For the text-containing cell, return its midpoint in [X, Y] coordinate format. 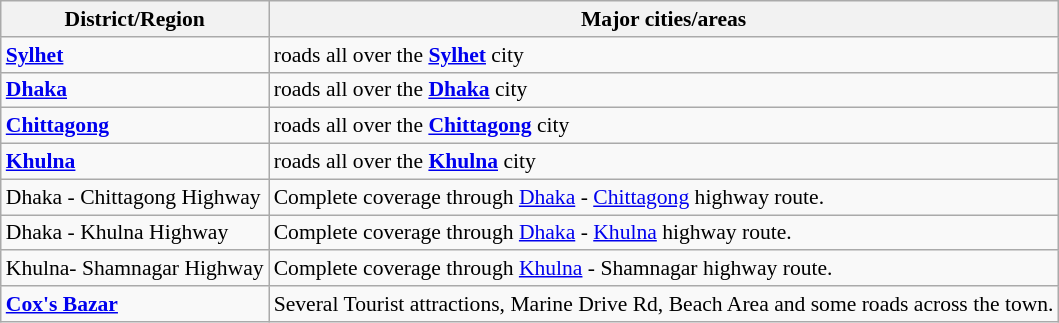
Sylhet [135, 55]
Dhaka - Khulna Highway [135, 233]
Khulna [135, 162]
Complete coverage through Khulna - Shamnagar highway route. [664, 269]
Dhaka - Chittagong Highway [135, 197]
Complete coverage through Dhaka - Khulna highway route. [664, 233]
Khulna- Shamnagar Highway [135, 269]
Cox's Bazar [135, 304]
Dhaka [135, 90]
roads all over the Khulna city [664, 162]
Major cities/areas [664, 19]
District/Region [135, 19]
Several Tourist attractions, Marine Drive Rd, Beach Area and some roads across the town. [664, 304]
roads all over the Dhaka city [664, 90]
Complete coverage through Dhaka - Chittagong highway route. [664, 197]
Chittagong [135, 126]
roads all over the Sylhet city [664, 55]
roads all over the Chittagong city [664, 126]
